Search for the cell housing the specified text and yield its [x, y] center coordinate. 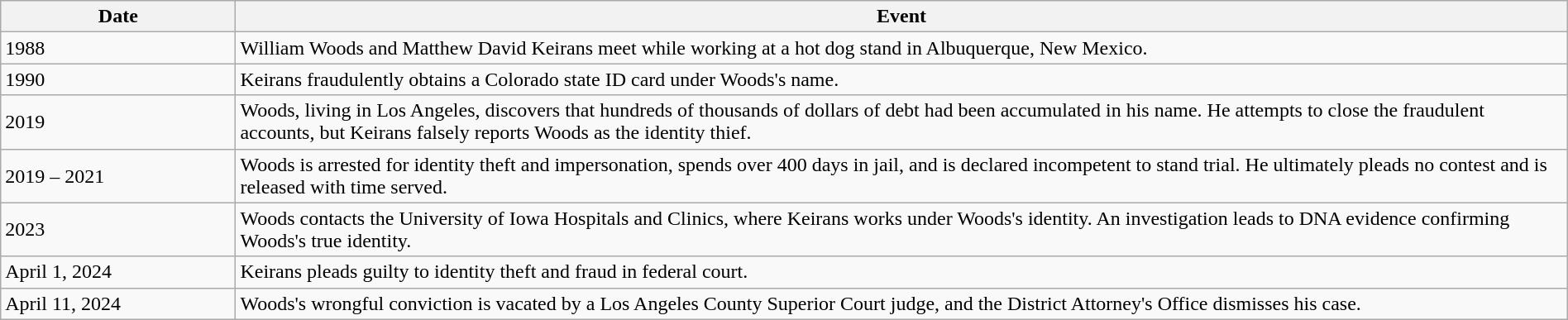
Woods's wrongful conviction is vacated by a Los Angeles County Superior Court judge, and the District Attorney's Office dismisses his case. [901, 303]
April 1, 2024 [118, 272]
Keirans fraudulently obtains a Colorado state ID card under Woods's name. [901, 79]
2019 [118, 122]
Event [901, 17]
2023 [118, 230]
1990 [118, 79]
2019 – 2021 [118, 175]
Date [118, 17]
William Woods and Matthew David Keirans meet while working at a hot dog stand in Albuquerque, New Mexico. [901, 48]
April 11, 2024 [118, 303]
Keirans pleads guilty to identity theft and fraud in federal court. [901, 272]
1988 [118, 48]
